Search for the cell housing the specified text and yield its (x, y) center coordinate. 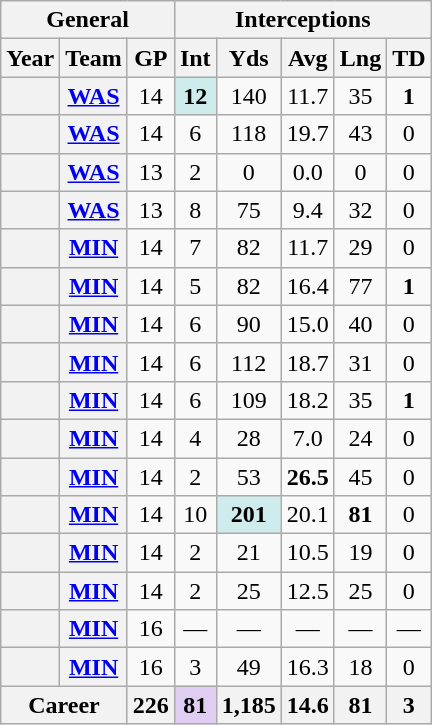
Career (64, 705)
32 (360, 210)
18.2 (308, 400)
9.4 (308, 210)
109 (248, 400)
12.5 (308, 591)
40 (360, 324)
Yds (248, 58)
112 (248, 362)
14.6 (308, 705)
12 (195, 96)
Lng (360, 58)
21 (248, 553)
53 (248, 477)
20.1 (308, 515)
77 (360, 286)
201 (248, 515)
10.5 (308, 553)
GP (150, 58)
Avg (308, 58)
49 (248, 667)
28 (248, 438)
26.5 (308, 477)
16.4 (308, 286)
31 (360, 362)
43 (360, 134)
7 (195, 248)
4 (195, 438)
Year (30, 58)
16.3 (308, 667)
45 (360, 477)
75 (248, 210)
90 (248, 324)
7.0 (308, 438)
1,185 (248, 705)
19.7 (308, 134)
Team (94, 58)
5 (195, 286)
8 (195, 210)
Int (195, 58)
140 (248, 96)
15.0 (308, 324)
Interceptions (302, 20)
TD (409, 58)
10 (195, 515)
118 (248, 134)
18.7 (308, 362)
226 (150, 705)
0.0 (308, 172)
29 (360, 248)
General (88, 20)
24 (360, 438)
18 (360, 667)
19 (360, 553)
